Provide the (X, Y) coordinate of the cell's center where the given text is located.  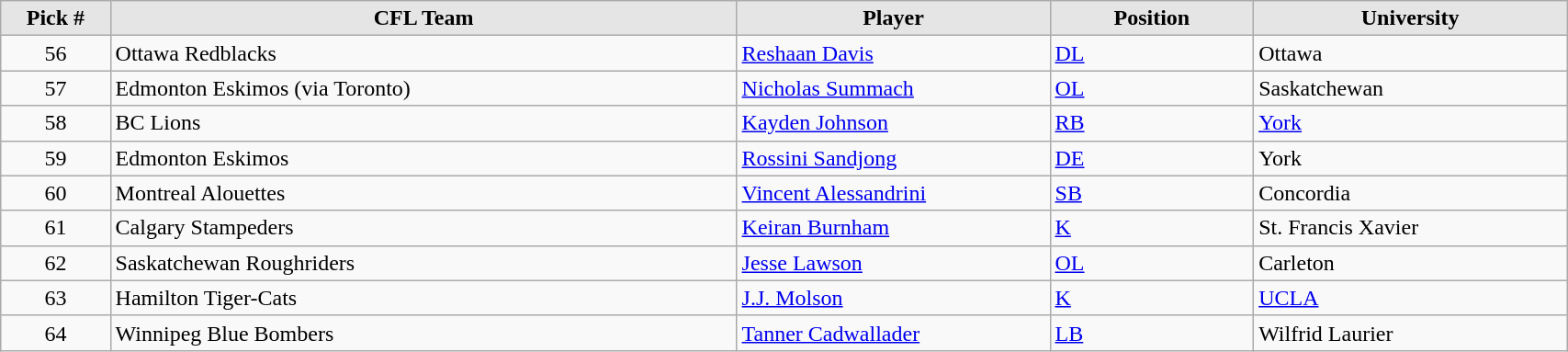
Edmonton Eskimos (423, 158)
BC Lions (423, 123)
LB (1152, 333)
DE (1152, 158)
UCLA (1411, 298)
59 (55, 158)
Ottawa Redblacks (423, 53)
56 (55, 53)
57 (55, 88)
Montreal Alouettes (423, 193)
Nicholas Summach (893, 88)
Kayden Johnson (893, 123)
RB (1152, 123)
CFL Team (423, 18)
DL (1152, 53)
Winnipeg Blue Bombers (423, 333)
St. Francis Xavier (1411, 228)
Vincent Alessandrini (893, 193)
63 (55, 298)
Concordia (1411, 193)
Player (893, 18)
University (1411, 18)
61 (55, 228)
Reshaan Davis (893, 53)
64 (55, 333)
Ottawa (1411, 53)
Tanner Cadwallader (893, 333)
60 (55, 193)
Edmonton Eskimos (via Toronto) (423, 88)
Jesse Lawson (893, 263)
58 (55, 123)
Calgary Stampeders (423, 228)
Saskatchewan (1411, 88)
Wilfrid Laurier (1411, 333)
Carleton (1411, 263)
Hamilton Tiger-Cats (423, 298)
Position (1152, 18)
62 (55, 263)
Rossini Sandjong (893, 158)
J.J. Molson (893, 298)
Keiran Burnham (893, 228)
Pick # (55, 18)
SB (1152, 193)
Saskatchewan Roughriders (423, 263)
